Scan for the cell matching the given text and deliver its (X, Y) coordinate at center. 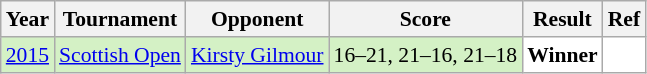
Kirsty Gilmour (258, 55)
Result (562, 19)
Score (426, 19)
16–21, 21–16, 21–18 (426, 55)
Opponent (258, 19)
Tournament (120, 19)
Year (28, 19)
2015 (28, 55)
Scottish Open (120, 55)
Ref (624, 19)
Winner (562, 55)
